Find where the given text appears and provide that cell's center as [x, y] coordinate. 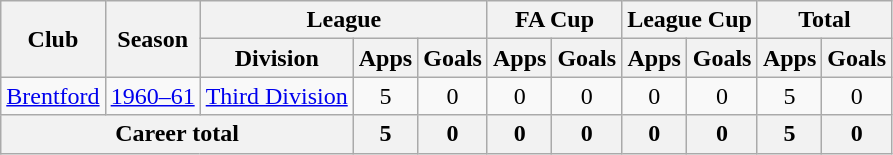
League Cup [690, 20]
Club [53, 39]
1960–61 [152, 96]
League [344, 20]
Total [824, 20]
Season [152, 39]
Third Division [276, 96]
Career total [177, 134]
FA Cup [554, 20]
Division [276, 58]
Brentford [53, 96]
